Return (x, y) of the center of cell containing provided text 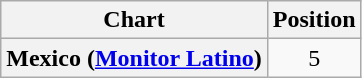
Chart (134, 20)
Mexico (Monitor Latino) (134, 58)
5 (314, 58)
Position (314, 20)
